From the cell containing the given text, extract its center point as (x, y) coordinate. 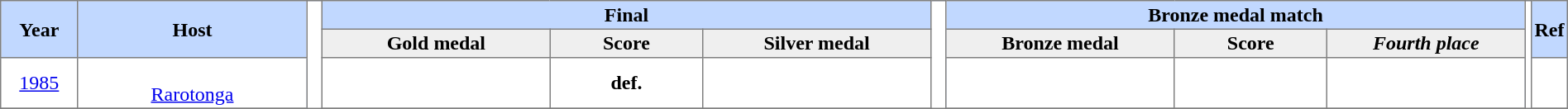
Gold medal (437, 43)
Host (192, 30)
Fourth place (1426, 43)
Silver medal (817, 43)
Bronze medal match (1236, 15)
Ref (1550, 30)
def. (626, 83)
1985 (40, 83)
Bronze medal (1060, 43)
Year (40, 30)
Final (627, 15)
Rarotonga (192, 83)
